Scan for the cell matching the given text and deliver its (X, Y) coordinate at center. 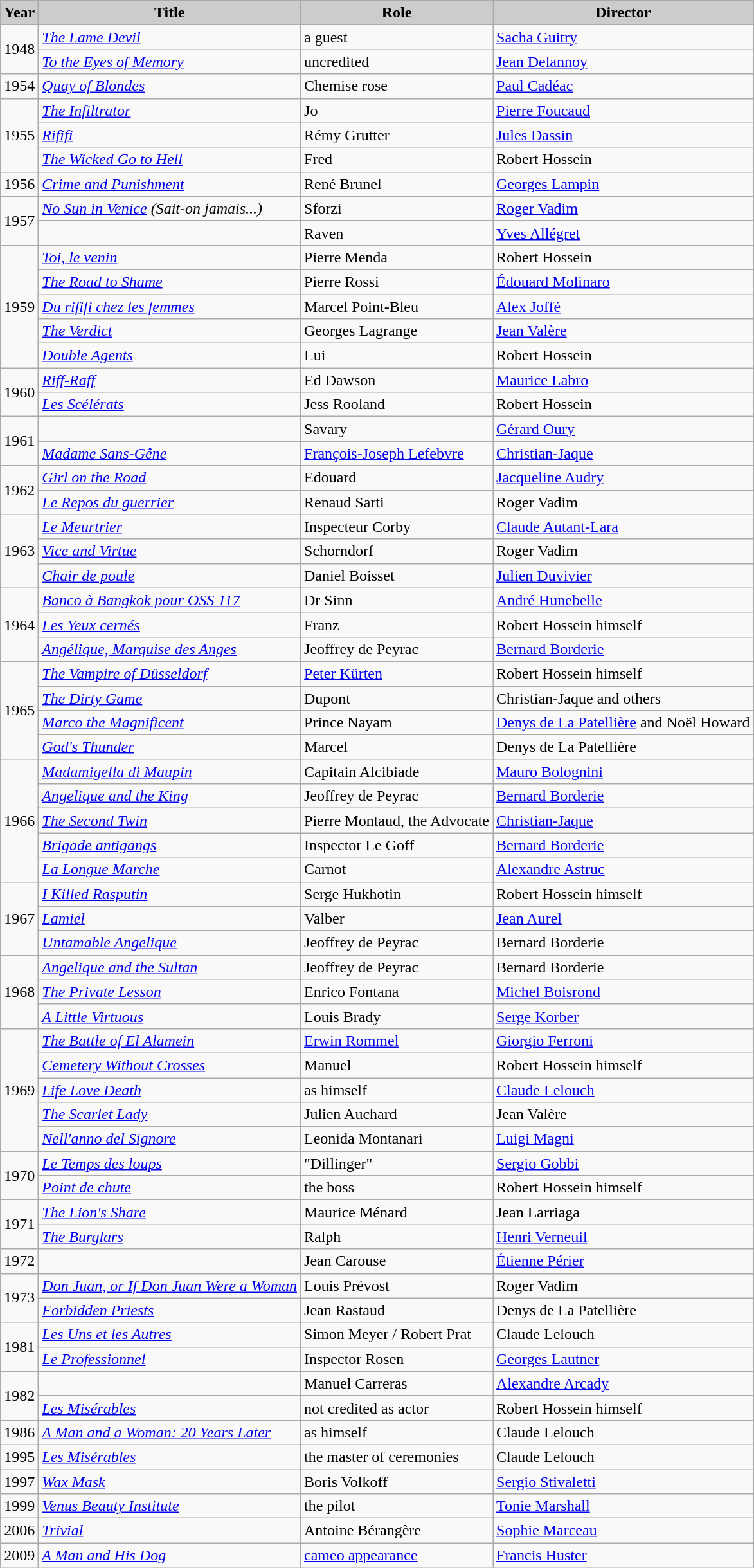
Le Professionnel (170, 1359)
1967 (19, 918)
1961 (19, 441)
Pierre Montaud, the Advocate (397, 821)
Madamigella di Maupin (170, 772)
Prince Nayam (397, 723)
Jean Larriaga (623, 1212)
uncredited (397, 62)
Inspector Rosen (397, 1359)
The Second Twin (170, 821)
Alexandre Astruc (623, 870)
2009 (19, 1555)
1959 (19, 306)
I Killed Rasputin (170, 894)
Luigi Magni (623, 1139)
1955 (19, 135)
The Wicked Go to Hell (170, 160)
not credited as actor (397, 1408)
the pilot (397, 1506)
Ed Dawson (397, 380)
Georges Lampin (623, 184)
Brigade antigangs (170, 845)
Leonida Montanari (397, 1139)
Denys de La Patellière and Noël Howard (623, 723)
Franz (397, 624)
1982 (19, 1396)
Ralph (397, 1237)
Title (170, 13)
Manuel Carreras (397, 1383)
Étienne Périer (623, 1261)
1995 (19, 1457)
The Vampire of Düsseldorf (170, 673)
Édouard Molinaro (623, 282)
Les Scélérats (170, 405)
Boris Volkoff (397, 1481)
Pierre Foucaud (623, 111)
Capitain Alcibiade (397, 772)
1986 (19, 1432)
Louis Brady (397, 1016)
The Road to Shame (170, 282)
Louis Prévost (397, 1286)
Yves Allégret (623, 233)
Forbidden Priests (170, 1310)
The Lame Devil (170, 37)
Renaud Sarti (397, 502)
1948 (19, 50)
Don Juan, or If Don Juan Were a Woman (170, 1286)
cameo appearance (397, 1555)
Claude Autant-Lara (623, 527)
the master of ceremonies (397, 1457)
the boss (397, 1188)
Chemise rose (397, 86)
Untamable Angelique (170, 943)
1956 (19, 184)
Christian-Jaque and others (623, 698)
Giorgio Ferroni (623, 1041)
Georges Lautner (623, 1359)
Serge Korber (623, 1016)
A Little Virtuous (170, 1016)
Jean Carouse (397, 1261)
1971 (19, 1225)
1960 (19, 392)
Year (19, 13)
Lui (397, 356)
1954 (19, 86)
The Battle of El Alamein (170, 1041)
Antoine Bérangère (397, 1531)
Le Meurtrier (170, 527)
Le Temps des loups (170, 1163)
No Sun in Venice (Sait-on jamais...) (170, 208)
1973 (19, 1298)
Jean Aurel (623, 918)
Valber (397, 918)
Pierre Rossi (397, 282)
Inspector Le Goff (397, 845)
Double Agents (170, 356)
Inspecteur Corby (397, 527)
a guest (397, 37)
Chair de poule (170, 576)
Dupont (397, 698)
2006 (19, 1531)
Michel Boisrond (623, 992)
Jules Dassin (623, 135)
Toi, le venin (170, 257)
1969 (19, 1089)
Cemetery Without Crosses (170, 1065)
Fred (397, 160)
Sacha Guitry (623, 37)
Banco à Bangkok pour OSS 117 (170, 600)
Les Yeux cernés (170, 624)
To the Eyes of Memory (170, 62)
The Infiltrator (170, 111)
Julien Duvivier (623, 576)
Lamiel (170, 918)
Enrico Fontana (397, 992)
Quay of Blondes (170, 86)
Wax Mask (170, 1481)
Jacqueline Audry (623, 478)
Point de chute (170, 1188)
Marcel (397, 747)
Alex Joffé (623, 307)
Rififi (170, 135)
Raven (397, 233)
1957 (19, 221)
Riff-Raff (170, 380)
La Longue Marche (170, 870)
Marco the Magnificent (170, 723)
André Hunebelle (623, 600)
"Dillinger" (397, 1163)
1970 (19, 1176)
Maurice Labro (623, 380)
God's Thunder (170, 747)
Les Uns et les Autres (170, 1335)
René Brunel (397, 184)
Schorndorf (397, 551)
Jess Rooland (397, 405)
Savary (397, 429)
The Burglars (170, 1237)
Erwin Rommel (397, 1041)
Jean Rastaud (397, 1310)
Director (623, 13)
A Man and His Dog (170, 1555)
Le Repos du guerrier (170, 502)
Gérard Oury (623, 429)
Sergio Gobbi (623, 1163)
The Lion's Share (170, 1212)
Daniel Boisset (397, 576)
1965 (19, 710)
Dr Sinn (397, 600)
Role (397, 13)
Peter Kürten (397, 673)
Francis Huster (623, 1555)
1997 (19, 1481)
Rémy Grutter (397, 135)
Henri Verneuil (623, 1237)
Carnot (397, 870)
Mauro Bolognini (623, 772)
Angelique and the Sultan (170, 967)
1968 (19, 992)
Trivial (170, 1531)
Marcel Point-Bleu (397, 307)
Jo (397, 111)
Manuel (397, 1065)
A Man and a Woman: 20 Years Later (170, 1432)
The Dirty Game (170, 698)
1963 (19, 551)
Pierre Menda (397, 257)
The Scarlet Lady (170, 1115)
1981 (19, 1347)
Serge Hukhotin (397, 894)
Nell'anno del Signore (170, 1139)
1966 (19, 821)
Paul Cadéac (623, 86)
The Verdict (170, 331)
Sforzi (397, 208)
1962 (19, 490)
Jean Delannoy (623, 62)
1972 (19, 1261)
Girl on the Road (170, 478)
The Private Lesson (170, 992)
Madame Sans-Gêne (170, 453)
Vice and Virtue (170, 551)
Maurice Ménard (397, 1212)
Tonie Marshall (623, 1506)
1964 (19, 624)
Du rififi chez les femmes (170, 307)
François-Joseph Lefebvre (397, 453)
Georges Lagrange (397, 331)
Edouard (397, 478)
Sergio Stivaletti (623, 1481)
1999 (19, 1506)
Crime and Punishment (170, 184)
Julien Auchard (397, 1115)
Simon Meyer / Robert Prat (397, 1335)
Sophie Marceau (623, 1531)
Angelique and the King (170, 796)
Venus Beauty Institute (170, 1506)
Life Love Death (170, 1090)
Alexandre Arcady (623, 1383)
Angélique, Marquise des Anges (170, 649)
